Determine the (x, y) coordinate at the center of the cell enclosing the given text.  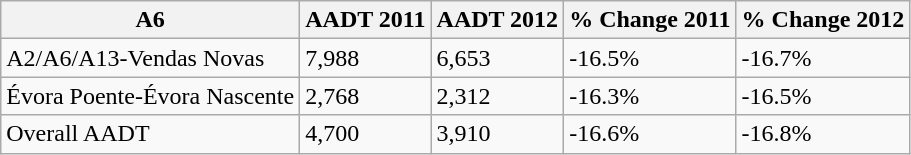
4,700 (366, 134)
% Change 2011 (650, 20)
2,768 (366, 96)
-16.6% (650, 134)
3,910 (498, 134)
Overall AADT (150, 134)
7,988 (366, 58)
% Change 2012 (823, 20)
2,312 (498, 96)
Évora Poente-Évora Nascente (150, 96)
-16.8% (823, 134)
-16.3% (650, 96)
A2/A6/A13-Vendas Novas (150, 58)
AADT 2011 (366, 20)
6,653 (498, 58)
A6 (150, 20)
AADT 2012 (498, 20)
-16.7% (823, 58)
